Identify which cell holds the provided text, then report its (X, Y) central coordinate. 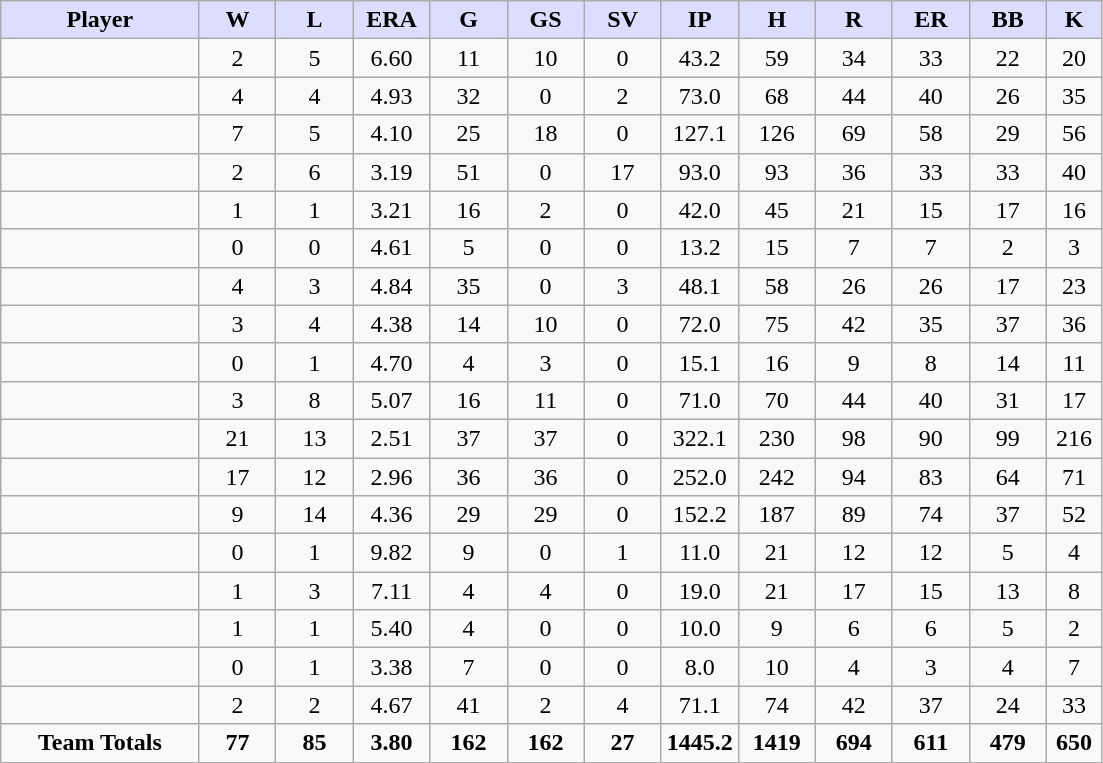
45 (776, 210)
72.0 (700, 324)
8.0 (700, 667)
R (854, 20)
1445.2 (700, 743)
19.0 (700, 591)
83 (930, 477)
59 (776, 58)
252.0 (700, 477)
98 (854, 438)
4.93 (392, 96)
ERA (392, 20)
127.1 (700, 134)
73.0 (700, 96)
93 (776, 172)
SV (622, 20)
K (1074, 20)
4.38 (392, 324)
230 (776, 438)
13.2 (700, 248)
BB (1008, 20)
42.0 (700, 210)
99 (1008, 438)
64 (1008, 477)
11.0 (700, 553)
4.61 (392, 248)
3.19 (392, 172)
187 (776, 515)
5.07 (392, 400)
7.11 (392, 591)
611 (930, 743)
22 (1008, 58)
6.60 (392, 58)
2.96 (392, 477)
25 (468, 134)
3.80 (392, 743)
126 (776, 134)
34 (854, 58)
51 (468, 172)
71.1 (700, 705)
15.1 (700, 362)
Player (100, 20)
1419 (776, 743)
90 (930, 438)
242 (776, 477)
ER (930, 20)
322.1 (700, 438)
4.84 (392, 286)
93.0 (700, 172)
89 (854, 515)
2.51 (392, 438)
3.38 (392, 667)
69 (854, 134)
694 (854, 743)
70 (776, 400)
23 (1074, 286)
H (776, 20)
75 (776, 324)
5.40 (392, 629)
10.0 (700, 629)
L (314, 20)
94 (854, 477)
650 (1074, 743)
4.67 (392, 705)
W (238, 20)
85 (314, 743)
4.36 (392, 515)
68 (776, 96)
41 (468, 705)
4.70 (392, 362)
152.2 (700, 515)
20 (1074, 58)
216 (1074, 438)
48.1 (700, 286)
GS (546, 20)
43.2 (700, 58)
27 (622, 743)
31 (1008, 400)
G (468, 20)
71.0 (700, 400)
4.10 (392, 134)
52 (1074, 515)
IP (700, 20)
56 (1074, 134)
Team Totals (100, 743)
18 (546, 134)
479 (1008, 743)
9.82 (392, 553)
24 (1008, 705)
3.21 (392, 210)
71 (1074, 477)
32 (468, 96)
77 (238, 743)
